Return (x, y) of the center of cell containing provided text 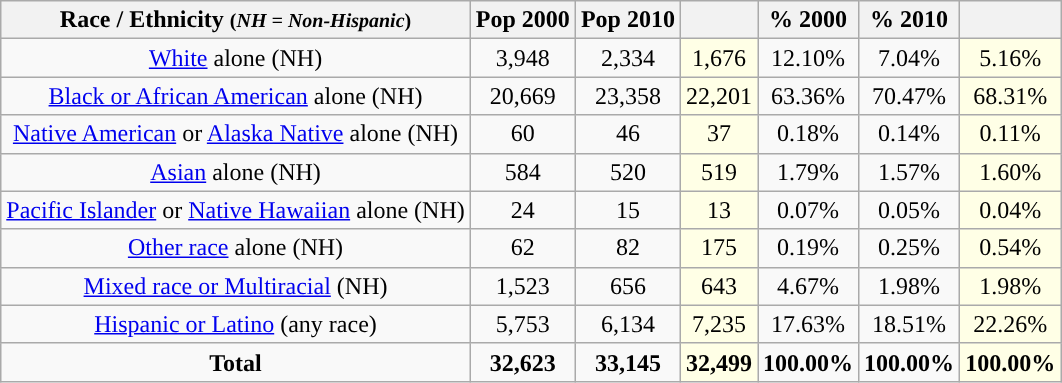
17.63% (808, 324)
% 2010 (910, 20)
0.25% (910, 248)
7.04% (910, 58)
62 (522, 248)
13 (718, 210)
1.60% (1010, 172)
22,201 (718, 96)
5.16% (1010, 58)
37 (718, 134)
Pop 2010 (628, 20)
519 (718, 172)
% 2000 (808, 20)
20,669 (522, 96)
0.04% (1010, 210)
Other race alone (NH) (236, 248)
70.47% (910, 96)
18.51% (910, 324)
175 (718, 248)
Mixed race or Multiracial (NH) (236, 286)
0.18% (808, 134)
23,358 (628, 96)
60 (522, 134)
643 (718, 286)
22.26% (1010, 324)
1,676 (718, 58)
4.67% (808, 286)
7,235 (718, 324)
1.79% (808, 172)
656 (628, 286)
520 (628, 172)
0.07% (808, 210)
Black or African American alone (NH) (236, 96)
0.05% (910, 210)
Total (236, 362)
0.14% (910, 134)
12.10% (808, 58)
0.19% (808, 248)
Race / Ethnicity (NH = Non-Hispanic) (236, 20)
3,948 (522, 58)
24 (522, 210)
1.57% (910, 172)
6,134 (628, 324)
2,334 (628, 58)
46 (628, 134)
Asian alone (NH) (236, 172)
584 (522, 172)
White alone (NH) (236, 58)
Hispanic or Latino (any race) (236, 324)
Pacific Islander or Native Hawaiian alone (NH) (236, 210)
1,523 (522, 286)
Native American or Alaska Native alone (NH) (236, 134)
Pop 2000 (522, 20)
33,145 (628, 362)
82 (628, 248)
15 (628, 210)
68.31% (1010, 96)
0.54% (1010, 248)
5,753 (522, 324)
32,623 (522, 362)
32,499 (718, 362)
0.11% (1010, 134)
63.36% (808, 96)
